Detect which cell encompasses the target text, then output its (X, Y) center coordinate. 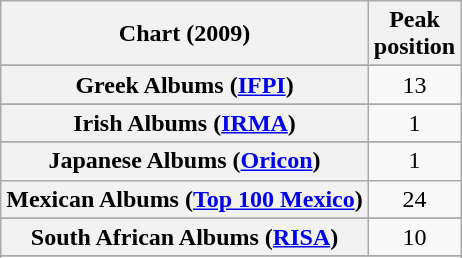
Chart (2009) (185, 34)
South African Albums (RISA) (185, 237)
Japanese Albums (Oricon) (185, 161)
Irish Albums (IRMA) (185, 123)
24 (414, 199)
10 (414, 237)
Peakposition (414, 34)
Greek Albums (IFPI) (185, 85)
13 (414, 85)
Mexican Albums (Top 100 Mexico) (185, 199)
